Identify which cell holds the provided text, then report its [x, y] central coordinate. 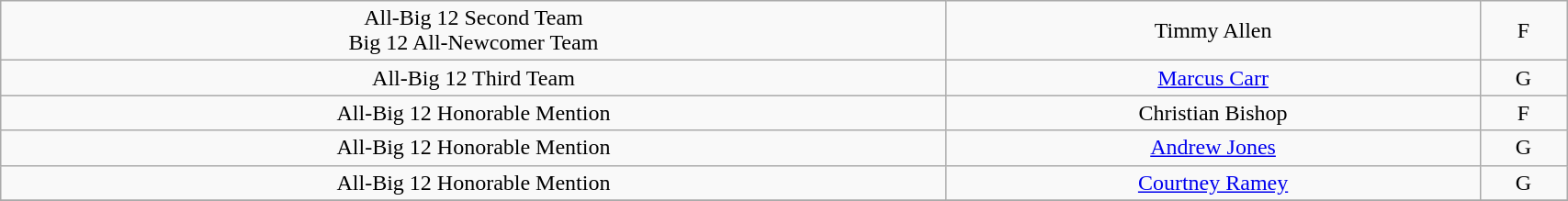
Courtney Ramey [1213, 183]
All-Big 12 Third Team [474, 78]
Marcus Carr [1213, 78]
All-Big 12 Second TeamBig 12 All-Newcomer Team [474, 31]
Timmy Allen [1213, 31]
Andrew Jones [1213, 148]
Christian Bishop [1213, 113]
